Scan for the cell matching the given text and deliver its (x, y) coordinate at center. 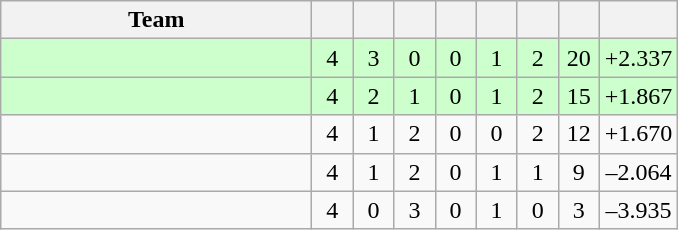
–3.935 (638, 210)
Team (156, 20)
+2.337 (638, 58)
–2.064 (638, 172)
12 (578, 134)
+1.867 (638, 96)
+1.670 (638, 134)
15 (578, 96)
9 (578, 172)
20 (578, 58)
